For the text-containing cell, return its midpoint in (X, Y) coordinate format. 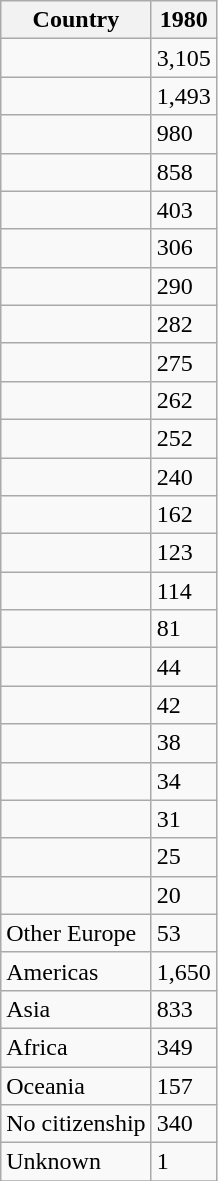
25 (184, 857)
Country (76, 20)
240 (184, 477)
1,493 (184, 96)
858 (184, 172)
340 (184, 1124)
275 (184, 362)
Americas (76, 971)
980 (184, 134)
833 (184, 1009)
252 (184, 438)
282 (184, 324)
306 (184, 248)
1 (184, 1162)
44 (184, 667)
42 (184, 705)
157 (184, 1085)
20 (184, 895)
31 (184, 819)
114 (184, 591)
3,105 (184, 58)
1980 (184, 20)
403 (184, 210)
Africa (76, 1047)
123 (184, 553)
290 (184, 286)
Other Europe (76, 933)
Asia (76, 1009)
262 (184, 400)
34 (184, 781)
53 (184, 933)
Unknown (76, 1162)
162 (184, 515)
Oceania (76, 1085)
1,650 (184, 971)
No citizenship (76, 1124)
349 (184, 1047)
38 (184, 743)
81 (184, 629)
